Pinpoint the cell where the given text exists, returning its (x, y) midpoint coordinate. 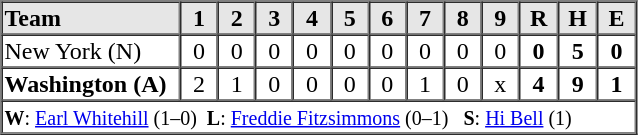
Washington (A) (92, 84)
W: Earl Whitehill (1–0) L: Freddie Fitzsimmons (0–1) S: Hi Bell (1) (319, 116)
R (538, 18)
6 (388, 18)
New York (N) (92, 50)
8 (463, 18)
Team (92, 18)
x (501, 84)
7 (425, 18)
H (578, 18)
3 (275, 18)
E (616, 18)
